Pinpoint the cell where the given text exists, returning its (X, Y) midpoint coordinate. 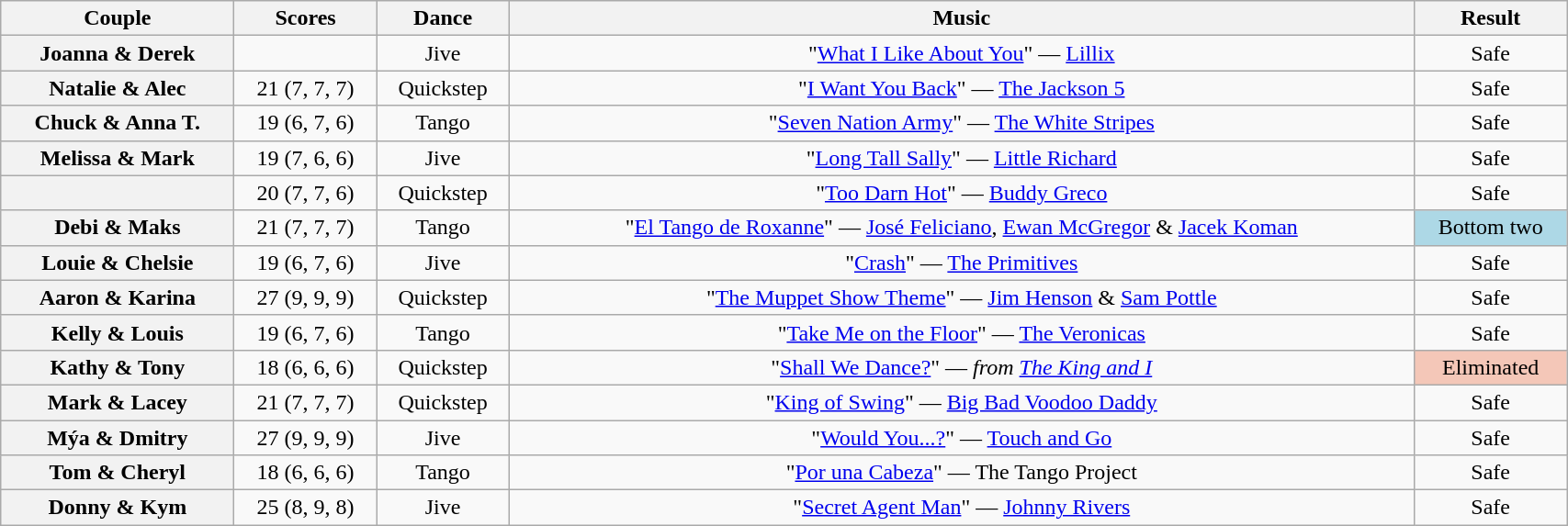
Donny & Kym (118, 508)
"I Want You Back" — The Jackson 5 (962, 88)
Couple (118, 18)
Kathy & Tony (118, 367)
Bottom two (1491, 228)
Debi & Maks (118, 228)
"Take Me on the Floor" — The Veronicas (962, 332)
"Would You...?" — Touch and Go (962, 438)
Eliminated (1491, 367)
"Secret Agent Man" — Johnny Rivers (962, 508)
Kelly & Louis (118, 332)
Mark & Lacey (118, 402)
"King of Swing" — Big Bad Voodoo Daddy (962, 402)
Scores (305, 18)
"Shall We Dance?" — from The King and I (962, 367)
19 (7, 6, 6) (305, 158)
"Crash" — The Primitives (962, 263)
Joanna & Derek (118, 53)
20 (7, 7, 6) (305, 193)
"Por una Cabeza" — The Tango Project (962, 473)
"Seven Nation Army" — The White Stripes (962, 123)
Music (962, 18)
"Too Darn Hot" — Buddy Greco (962, 193)
Dance (443, 18)
"Long Tall Sally" — Little Richard (962, 158)
Louie & Chelsie (118, 263)
Aaron & Karina (118, 297)
Result (1491, 18)
Mýa & Dmitry (118, 438)
"El Tango de Roxanne" — José Feliciano, Ewan McGregor & Jacek Koman (962, 228)
Chuck & Anna T. (118, 123)
Melissa & Mark (118, 158)
"What I Like About You" — Lillix (962, 53)
Tom & Cheryl (118, 473)
Natalie & Alec (118, 88)
25 (8, 9, 8) (305, 508)
"The Muppet Show Theme" — Jim Henson & Sam Pottle (962, 297)
